Determine the [X, Y] coordinate at the center of the cell enclosing the given text.  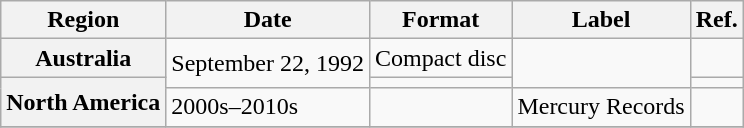
Australia [84, 58]
Compact disc [440, 58]
September 22, 1992 [268, 64]
Ref. [716, 20]
Region [84, 20]
Format [440, 20]
Date [268, 20]
Label [601, 20]
North America [84, 102]
2000s–2010s [268, 107]
Mercury Records [601, 107]
